Detect which cell encompasses the target text, then output its [x, y] center coordinate. 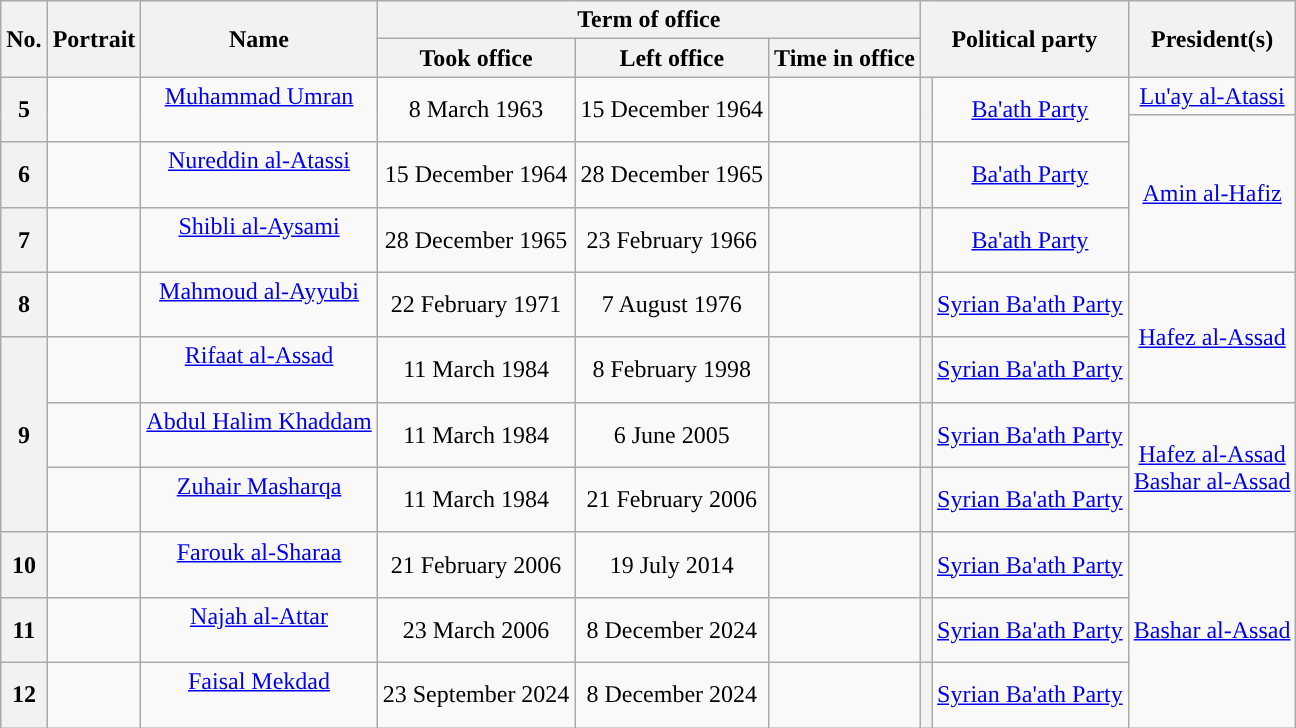
Bashar al-Assad [1212, 630]
19 July 2014 [672, 564]
Nureddin al-Atassi [259, 174]
10 [24, 564]
23 February 1966 [672, 240]
Lu'ay al-Atassi [1212, 96]
Amin al-Hafiz [1212, 194]
22 February 1971 [476, 304]
President(s) [1212, 39]
Muhammad Umran [259, 110]
Abdul Halim Khaddam [259, 434]
Zuhair Masharqa [259, 500]
Shibli al-Aysami [259, 240]
Hafez al-Assad [1212, 337]
Mahmoud al-Ayyubi [259, 304]
12 [24, 694]
Time in office [845, 58]
Najah al-Attar [259, 630]
23 September 2024 [476, 694]
Faisal Mekdad [259, 694]
Name [259, 39]
Farouk al-Sharaa [259, 564]
7 [24, 240]
5 [24, 110]
Portrait [94, 39]
7 August 1976 [672, 304]
Left office [672, 58]
6 [24, 174]
9 [24, 434]
8 February 1998 [672, 370]
Took office [476, 58]
Political party [1024, 39]
23 March 2006 [476, 630]
8 [24, 304]
11 [24, 630]
Hafez al-AssadBashar al-Assad [1212, 467]
6 June 2005 [672, 434]
8 March 1963 [476, 110]
Term of office [648, 20]
Rifaat al-Assad [259, 370]
No. [24, 39]
